Locate the cell with the specified text and output its [X, Y] center coordinate. 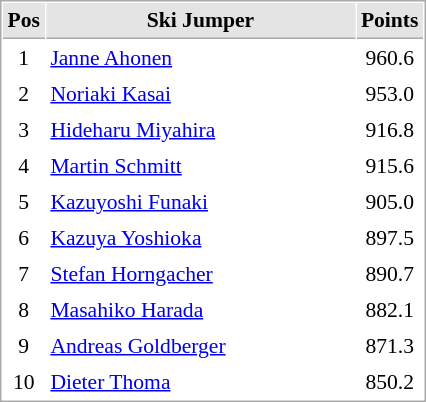
Janne Ahonen [200, 57]
4 [24, 165]
890.7 [390, 273]
882.1 [390, 309]
897.5 [390, 237]
7 [24, 273]
Kazuya Yoshioka [200, 237]
1 [24, 57]
2 [24, 93]
9 [24, 345]
905.0 [390, 201]
5 [24, 201]
8 [24, 309]
Points [390, 21]
960.6 [390, 57]
Noriaki Kasai [200, 93]
Pos [24, 21]
916.8 [390, 129]
3 [24, 129]
850.2 [390, 381]
10 [24, 381]
Andreas Goldberger [200, 345]
Kazuyoshi Funaki [200, 201]
Hideharu Miyahira [200, 129]
Ski Jumper [200, 21]
Martin Schmitt [200, 165]
953.0 [390, 93]
6 [24, 237]
915.6 [390, 165]
871.3 [390, 345]
Masahiko Harada [200, 309]
Stefan Horngacher [200, 273]
Dieter Thoma [200, 381]
